Search for the cell housing the specified text and yield its [x, y] center coordinate. 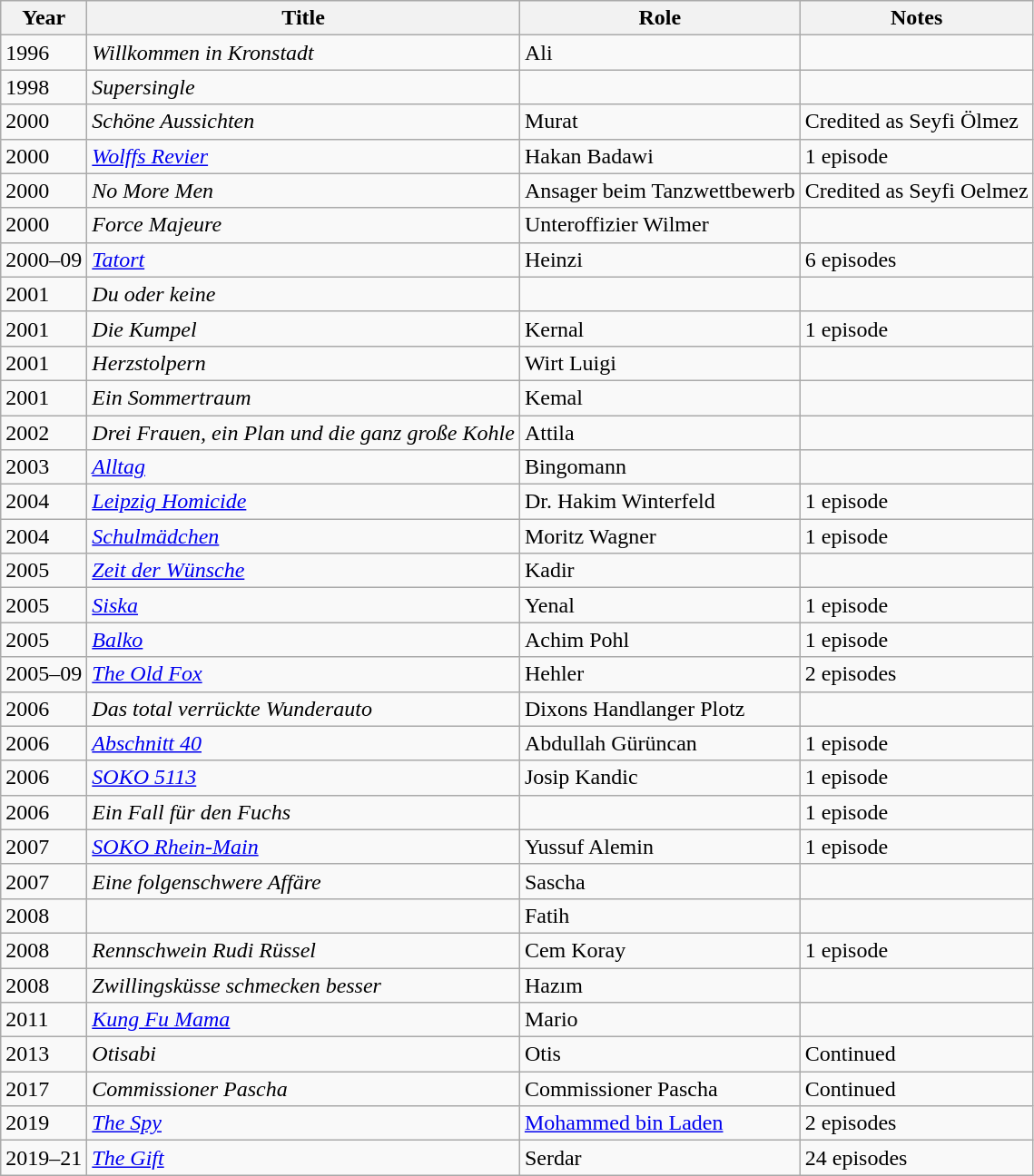
Ali [659, 53]
6 episodes [917, 260]
Die Kumpel [303, 328]
Bingomann [659, 467]
Attila [659, 433]
Kernal [659, 328]
Zeit der Wünsche [303, 571]
Alltag [303, 467]
1996 [44, 53]
Moritz Wagner [659, 536]
The Gift [303, 1158]
Wirt Luigi [659, 363]
2000–09 [44, 260]
Mario [659, 1020]
Kadir [659, 571]
Kung Fu Mama [303, 1020]
2019 [44, 1123]
SOKO 5113 [303, 778]
Yussuf Alemin [659, 847]
Ein Sommertraum [303, 397]
Du oder keine [303, 294]
Credited as Seyfi Oelmez [917, 191]
Fatih [659, 916]
Dr. Hakim Winterfeld [659, 502]
SOKO Rhein-Main [303, 847]
Heinzi [659, 260]
Title [303, 18]
Wolffs Revier [303, 156]
2017 [44, 1089]
Hakan Badawi [659, 156]
Ansager beim Tanzwettbewerb [659, 191]
Schöne Aussichten [303, 122]
Cem Koray [659, 950]
Dixons Handlanger Plotz [659, 709]
Achim Pohl [659, 640]
2002 [44, 433]
Rennschwein Rudi Rüssel [303, 950]
Schulmädchen [303, 536]
Kemal [659, 397]
Abdullah Gürüncan [659, 743]
Abschnitt 40 [303, 743]
2019–21 [44, 1158]
Siska [303, 605]
Zwillingsküsse schmecken besser [303, 985]
Force Majeure [303, 225]
Herzstolpern [303, 363]
Mohammed bin Laden [659, 1123]
Sascha [659, 881]
Unteroffizier Wilmer [659, 225]
Murat [659, 122]
Tatort [303, 260]
Year [44, 18]
Serdar [659, 1158]
2013 [44, 1054]
The Spy [303, 1123]
Yenal [659, 605]
Role [659, 18]
Leipzig Homicide [303, 502]
Notes [917, 18]
Josip Kandic [659, 778]
The Old Fox [303, 674]
Hehler [659, 674]
Otisabi [303, 1054]
Eine folgenschwere Affäre [303, 881]
24 episodes [917, 1158]
Ein Fall für den Fuchs [303, 812]
2005–09 [44, 674]
1998 [44, 87]
Balko [303, 640]
Otis [659, 1054]
Das total verrückte Wunderauto [303, 709]
2011 [44, 1020]
No More Men [303, 191]
Willkommen in Kronstadt [303, 53]
Drei Frauen, ein Plan und die ganz große Kohle [303, 433]
Hazım [659, 985]
Credited as Seyfi Ölmez [917, 122]
2003 [44, 467]
Supersingle [303, 87]
